Output the [X, Y] coordinate of the center of the cell containing the given text.  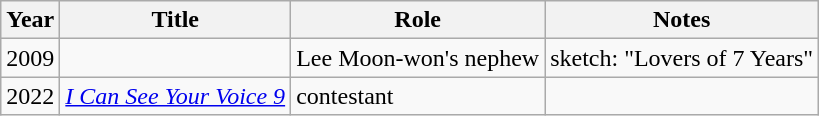
Lee Moon-won's nephew [418, 58]
2009 [30, 58]
sketch: "Lovers of 7 Years" [682, 58]
Title [176, 20]
contestant [418, 96]
Year [30, 20]
2022 [30, 96]
Role [418, 20]
Notes [682, 20]
I Can See Your Voice 9 [176, 96]
